For the text-containing cell, return its midpoint in [x, y] coordinate format. 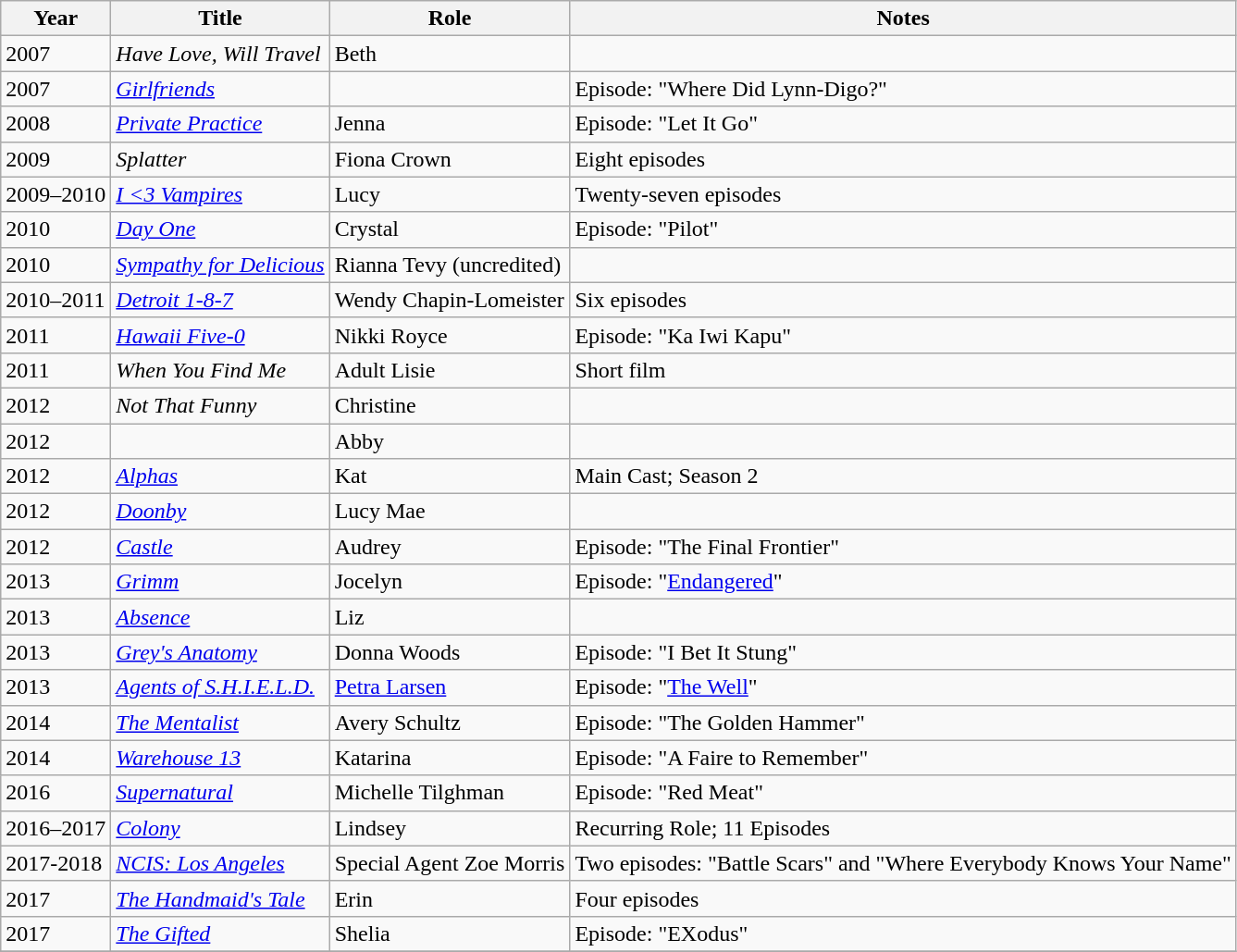
Year [56, 19]
Four episodes [903, 898]
Colony [220, 828]
Two episodes: "Battle Scars" and "Where Everybody Knows Your Name" [903, 863]
Episode: "Ka Iwi Kapu" [903, 335]
Splatter [220, 159]
The Handmaid's Tale [220, 898]
Nikki Royce [450, 335]
Lindsey [450, 828]
Jocelyn [450, 582]
Day One [220, 229]
Short film [903, 370]
Erin [450, 898]
Beth [450, 54]
2008 [56, 124]
Agents of S.H.I.E.L.D. [220, 687]
Episode: "EXodus" [903, 933]
Warehouse 13 [220, 758]
Grimm [220, 582]
Episode: "A Faire to Remember" [903, 758]
Main Cast; Season 2 [903, 476]
The Gifted [220, 933]
Not That Funny [220, 405]
Doonby [220, 512]
Episode: "The Final Frontier" [903, 547]
2009–2010 [56, 194]
NCIS: Los Angeles [220, 863]
Adult Lisie [450, 370]
Notes [903, 19]
Recurring Role; 11 Episodes [903, 828]
Jenna [450, 124]
2010–2011 [56, 300]
Michelle Tilghman [450, 793]
Lucy Mae [450, 512]
Role [450, 19]
Rianna Tevy (uncredited) [450, 265]
Episode: "Pilot" [903, 229]
Donna Woods [450, 652]
Supernatural [220, 793]
Hawaii Five-0 [220, 335]
Wendy Chapin-Lomeister [450, 300]
2009 [56, 159]
Six episodes [903, 300]
Special Agent Zoe Morris [450, 863]
Grey's Anatomy [220, 652]
Episode: "Red Meat" [903, 793]
Title [220, 19]
When You Find Me [220, 370]
2016–2017 [56, 828]
I <3 Vampires [220, 194]
Audrey [450, 547]
Kat [450, 476]
Liz [450, 617]
Alphas [220, 476]
The Mentalist [220, 723]
Detroit 1-8-7 [220, 300]
Fiona Crown [450, 159]
Abby [450, 441]
Petra Larsen [450, 687]
Girlfriends [220, 89]
Absence [220, 617]
Twenty-seven episodes [903, 194]
Lucy [450, 194]
Episode: "The Golden Hammer" [903, 723]
Shelia [450, 933]
Have Love, Will Travel [220, 54]
Sympathy for Delicious [220, 265]
Episode: "The Well" [903, 687]
2016 [56, 793]
Episode: "Endangered" [903, 582]
Katarina [450, 758]
Christine [450, 405]
Crystal [450, 229]
Episode: "I Bet It Stung" [903, 652]
Private Practice [220, 124]
Avery Schultz [450, 723]
Episode: "Let It Go" [903, 124]
Eight episodes [903, 159]
Castle [220, 547]
2017-2018 [56, 863]
Episode: "Where Did Lynn-Digo?" [903, 89]
